Determine the (x, y) coordinate at the center of the cell enclosing the given text.  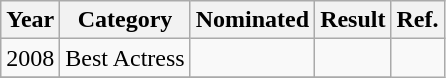
Result (353, 20)
Best Actress (125, 58)
Nominated (252, 20)
Year (30, 20)
Ref. (418, 20)
Category (125, 20)
2008 (30, 58)
